Return the [X, Y] coordinate for the center point of the cell that contains the specified text.  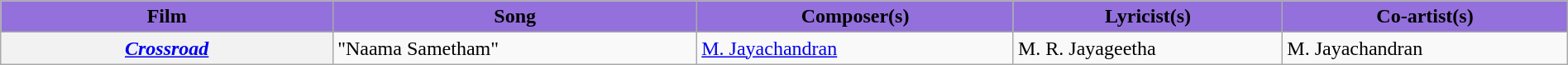
Crossroad [167, 48]
Composer(s) [855, 17]
Lyricist(s) [1148, 17]
"Naama Sametham" [515, 48]
Song [515, 17]
M. R. Jayageetha [1148, 48]
Co-artist(s) [1425, 17]
Film [167, 17]
